Return [X, Y] of the center of cell containing provided text 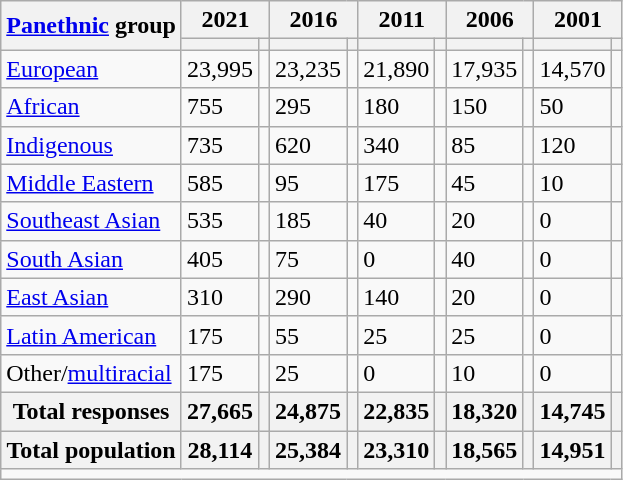
735 [220, 145]
17,935 [484, 69]
185 [308, 221]
21,890 [396, 69]
14,570 [572, 69]
45 [484, 183]
405 [220, 259]
East Asian [92, 297]
755 [220, 107]
25,384 [308, 449]
340 [396, 145]
2011 [402, 20]
Total responses [92, 411]
Other/multiracial [92, 373]
75 [308, 259]
295 [308, 107]
140 [396, 297]
14,951 [572, 449]
2001 [578, 20]
18,320 [484, 411]
27,665 [220, 411]
14,745 [572, 411]
28,114 [220, 449]
150 [484, 107]
2016 [314, 20]
Middle Eastern [92, 183]
Panethnic group [92, 26]
Latin American [92, 335]
50 [572, 107]
120 [572, 145]
290 [308, 297]
620 [308, 145]
2006 [490, 20]
18,565 [484, 449]
24,875 [308, 411]
310 [220, 297]
535 [220, 221]
85 [484, 145]
African [92, 107]
585 [220, 183]
95 [308, 183]
180 [396, 107]
Total population [92, 449]
2021 [225, 20]
23,235 [308, 69]
Southeast Asian [92, 221]
55 [308, 335]
European [92, 69]
22,835 [396, 411]
Indigenous [92, 145]
23,995 [220, 69]
South Asian [92, 259]
23,310 [396, 449]
